Locate the cell with the specified text and output its [x, y] center coordinate. 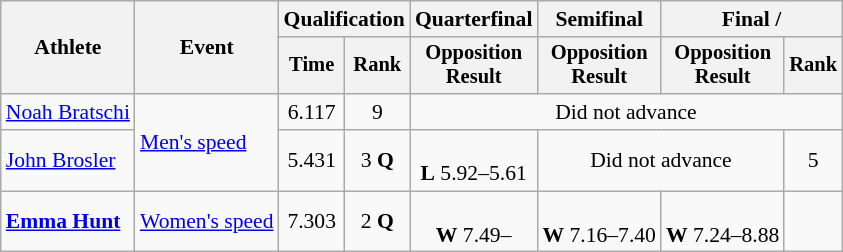
Time [312, 66]
Men's speed [207, 142]
9 [378, 112]
W 7.49– [474, 222]
6.117 [312, 112]
2 Q [378, 222]
5 [813, 160]
Qualification [344, 19]
Semifinal [598, 19]
W 7.16–7.40 [598, 222]
7.303 [312, 222]
Emma Hunt [68, 222]
Quarterfinal [474, 19]
Athlete [68, 48]
John Brosler [68, 160]
Final / [752, 19]
Women's speed [207, 222]
3 Q [378, 160]
Noah Bratschi [68, 112]
W 7.24–8.88 [722, 222]
L 5.92–5.61 [474, 160]
5.431 [312, 160]
Event [207, 48]
